Capture the cell that displays the provided text and extract its [x, y] central coordinate. 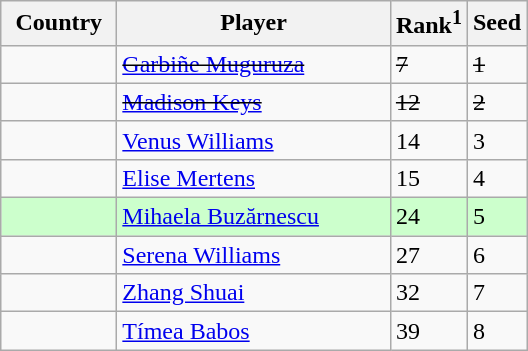
Elise Mertens [254, 178]
5 [496, 217]
Country [59, 24]
24 [428, 217]
Venus Williams [254, 140]
2 [496, 102]
4 [496, 178]
Mihaela Buzărnescu [254, 217]
32 [428, 293]
Player [254, 24]
Seed [496, 24]
Zhang Shuai [254, 293]
6 [496, 255]
14 [428, 140]
12 [428, 102]
15 [428, 178]
1 [496, 64]
Madison Keys [254, 102]
Garbiñe Muguruza [254, 64]
3 [496, 140]
8 [496, 331]
27 [428, 255]
39 [428, 331]
Rank1 [428, 24]
Serena Williams [254, 255]
Tímea Babos [254, 331]
